Return [X, Y] of the center of cell containing provided text 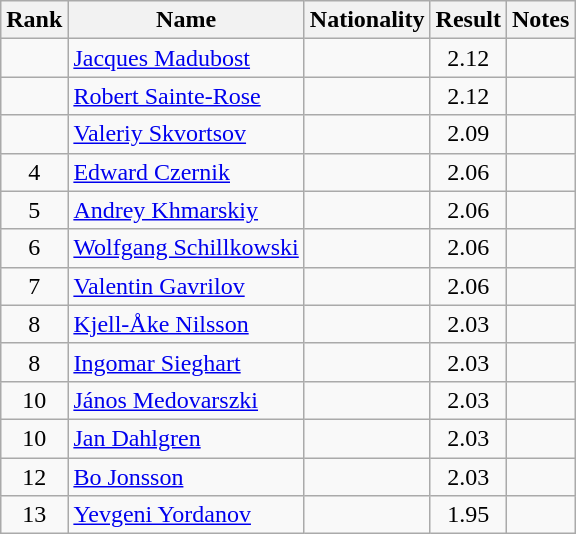
Notes [540, 20]
Jan Dahlgren [186, 438]
Name [186, 20]
Result [468, 20]
Bo Jonsson [186, 477]
Kjell-Åke Nilsson [186, 324]
13 [34, 515]
12 [34, 477]
Rank [34, 20]
Robert Sainte-Rose [186, 96]
Wolfgang Schillkowski [186, 248]
Jacques Madubost [186, 58]
1.95 [468, 515]
Yevgeni Yordanov [186, 515]
Nationality [367, 20]
4 [34, 172]
Valeriy Skvortsov [186, 134]
Edward Czernik [186, 172]
Andrey Khmarskiy [186, 210]
7 [34, 286]
2.09 [468, 134]
Valentin Gavrilov [186, 286]
Ingomar Sieghart [186, 362]
5 [34, 210]
6 [34, 248]
János Medovarszki [186, 400]
